Detect which cell encompasses the target text, then output its (X, Y) center coordinate. 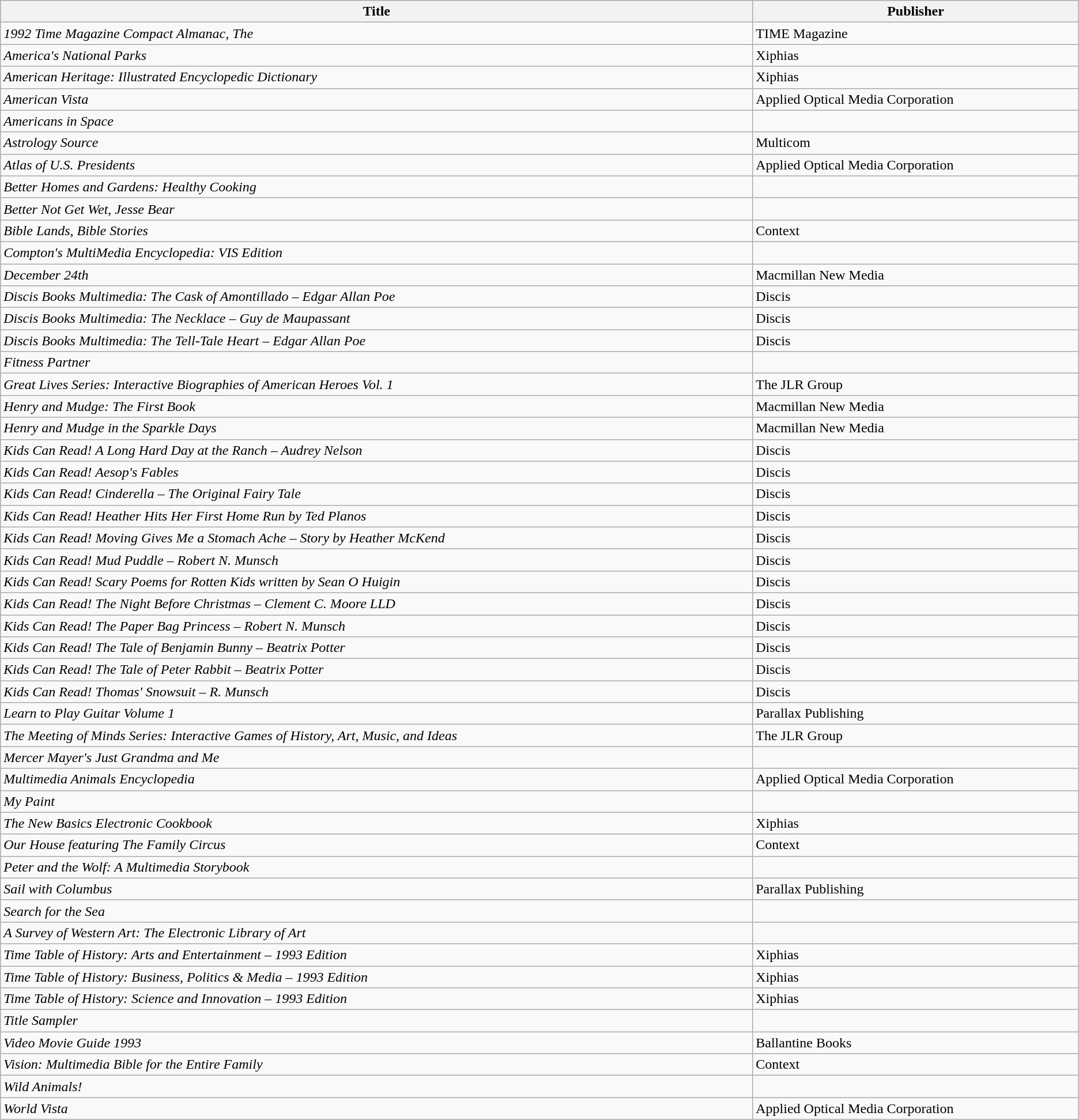
Multimedia Animals Encyclopedia (377, 779)
Time Table of History: Arts and Entertainment – 1993 Edition (377, 955)
Ballantine Books (916, 1043)
Kids Can Read! The Paper Bag Princess – Robert N. Munsch (377, 625)
Kids Can Read! Cinderella – The Original Fairy Tale (377, 494)
Kids Can Read! Thomas' Snowsuit – R. Munsch (377, 692)
Kids Can Read! Mud Puddle – Robert N. Munsch (377, 560)
Video Movie Guide 1993 (377, 1043)
Kids Can Read! Scary Poems for Rotten Kids written by Sean O Huigin (377, 582)
American Heritage: Illustrated Encyclopedic Dictionary (377, 77)
December 24th (377, 275)
Discis Books Multimedia: The Tell-Tale Heart – Edgar Allan Poe (377, 341)
TIME Magazine (916, 33)
Americans in Space (377, 121)
Publisher (916, 12)
Wild Animals! (377, 1087)
Kids Can Read! A Long Hard Day at the Ranch – Audrey Nelson (377, 450)
Henry and Mudge in the Sparkle Days (377, 428)
Our House featuring The Family Circus (377, 845)
Kids Can Read! Heather Hits Her First Home Run by Ted Planos (377, 516)
Time Table of History: Business, Politics & Media – 1993 Edition (377, 977)
Great Lives Series: Interactive Biographies of American Heroes Vol. 1 (377, 384)
The New Basics Electronic Cookbook (377, 823)
The Meeting of Minds Series: Interactive Games of History, Art, Music, and Ideas (377, 736)
Vision: Multimedia Bible for the Entire Family (377, 1065)
Learn to Play Guitar Volume 1 (377, 714)
Multicom (916, 143)
Compton's MultiMedia Encyclopedia: VIS Edition (377, 252)
Search for the Sea (377, 911)
Title (377, 12)
Peter and the Wolf: A Multimedia Storybook (377, 867)
Kids Can Read! The Night Before Christmas – Clement C. Moore LLD (377, 604)
Astrology Source (377, 143)
1992 Time Magazine Compact Almanac, The (377, 33)
Atlas of U.S. Presidents (377, 165)
Bible Lands, Bible Stories (377, 231)
Fitness Partner (377, 363)
A Survey of Western Art: The Electronic Library of Art (377, 933)
Kids Can Read! The Tale of Peter Rabbit – Beatrix Potter (377, 670)
Better Not Get Wet, Jesse Bear (377, 209)
American Vista (377, 99)
Better Homes and Gardens: Healthy Cooking (377, 187)
Discis Books Multimedia: The Necklace – Guy de Maupassant (377, 319)
Henry and Mudge: The First Book (377, 406)
My Paint (377, 801)
Title Sampler (377, 1021)
Discis Books Multimedia: The Cask of Amontillado – Edgar Allan Poe (377, 297)
Kids Can Read! Moving Gives Me a Stomach Ache – Story by Heather McKend (377, 538)
Kids Can Read! The Tale of Benjamin Bunny – Beatrix Potter (377, 648)
Mercer Mayer's Just Grandma and Me (377, 757)
Sail with Columbus (377, 889)
Kids Can Read! Aesop's Fables (377, 472)
Time Table of History: Science and Innovation – 1993 Edition (377, 999)
America's National Parks (377, 55)
World Vista (377, 1108)
